Return [X, Y] of the center of cell containing provided text 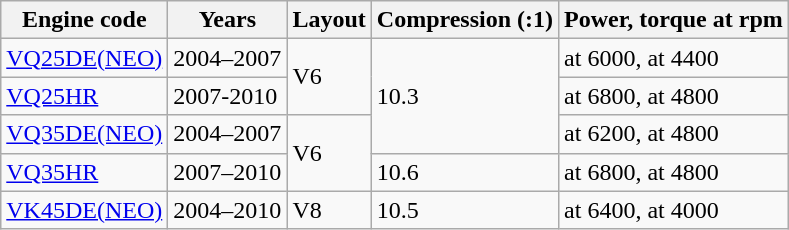
V8 [329, 210]
VQ35HR [84, 172]
at 6000, at 4400 [674, 58]
at 6400, at 4000 [674, 210]
Engine code [84, 20]
at 6200, at 4800 [674, 134]
VQ25HR [84, 96]
10.3 [464, 96]
Years [228, 20]
VQ25DE(NEO) [84, 58]
2004–2010 [228, 210]
10.6 [464, 172]
Layout [329, 20]
10.5 [464, 210]
Power, torque at rpm [674, 20]
VK45DE(NEO) [84, 210]
Compression (:1) [464, 20]
2007–2010 [228, 172]
2007-2010 [228, 96]
VQ35DE(NEO) [84, 134]
